Capture the cell that displays the provided text and extract its [x, y] central coordinate. 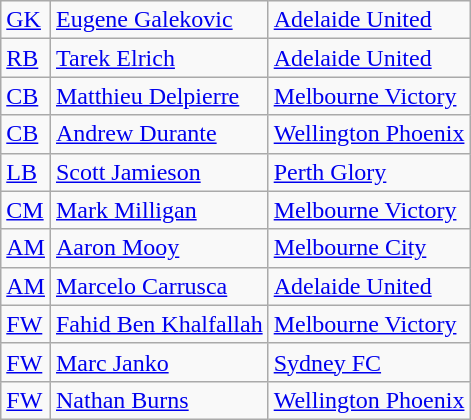
GK [26, 20]
RB [26, 58]
Eugene Galekovic [159, 20]
Sydney FC [369, 362]
Andrew Durante [159, 134]
Matthieu Delpierre [159, 96]
Marc Janko [159, 362]
LB [26, 172]
Fahid Ben Khalfallah [159, 324]
Nathan Burns [159, 400]
Mark Milligan [159, 210]
Tarek Elrich [159, 58]
Perth Glory [369, 172]
Marcelo Carrusca [159, 286]
Melbourne City [369, 248]
CM [26, 210]
Scott Jamieson [159, 172]
Aaron Mooy [159, 248]
